Pinpoint the cell where the given text exists, returning its (x, y) midpoint coordinate. 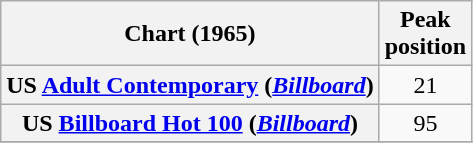
Peakposition (425, 34)
Chart (1965) (190, 34)
95 (425, 123)
US Adult Contemporary (Billboard) (190, 85)
21 (425, 85)
US Billboard Hot 100 (Billboard) (190, 123)
